Output the (x, y) coordinate of the center of the cell containing the given text.  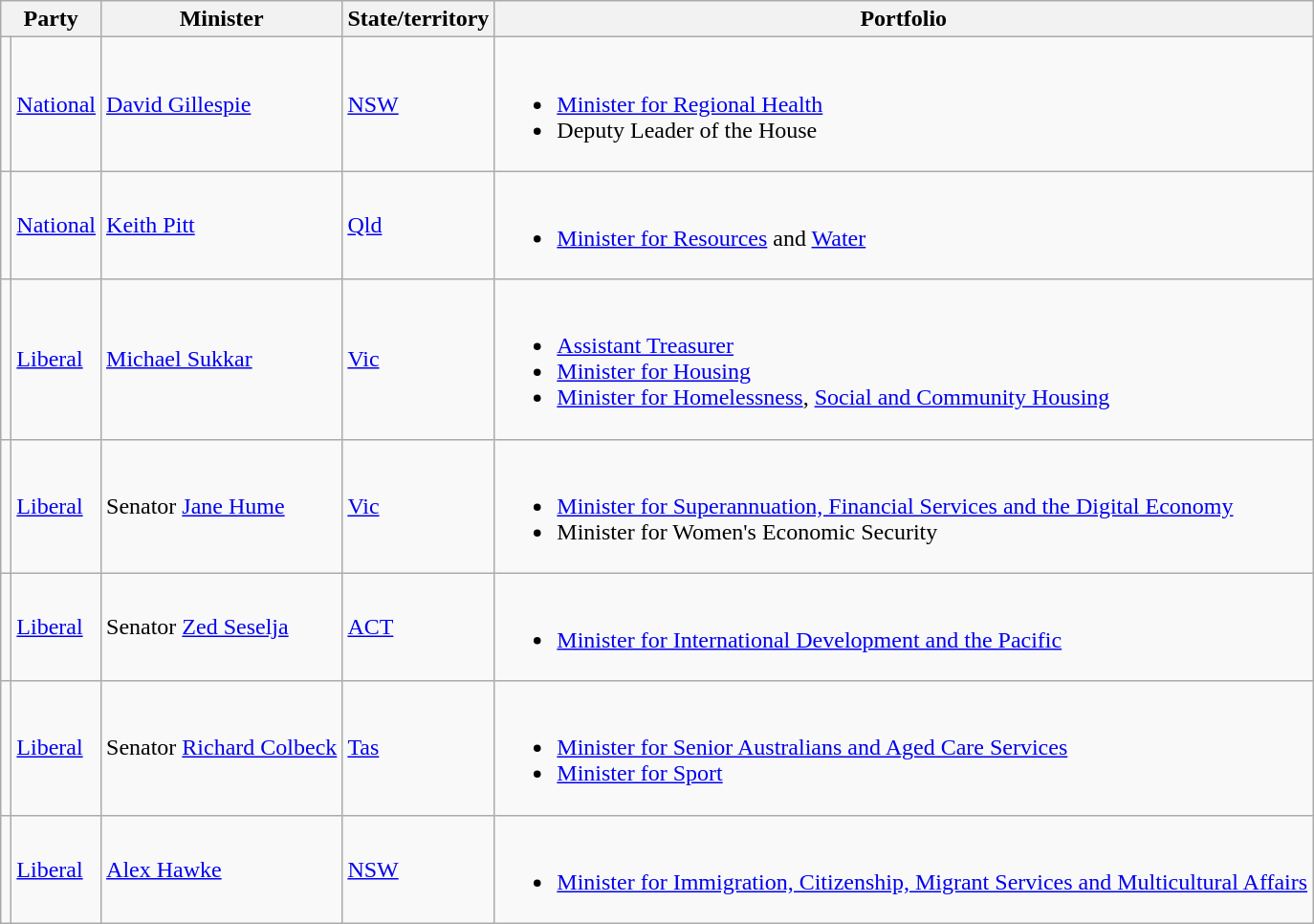
Minister for Immigration, Citizenship, Migrant Services and Multicultural Affairs (904, 869)
Assistant TreasurerMinister for HousingMinister for Homelessness, Social and Community Housing (904, 360)
Senator Richard Colbeck (222, 748)
State/territory (419, 19)
ACT (419, 627)
Minister for International Development and the Pacific (904, 627)
Minister for Resources and Water (904, 226)
Keith Pitt (222, 226)
Alex Hawke (222, 869)
Senator Jane Hume (222, 506)
Qld (419, 226)
Senator Zed Seselja (222, 627)
Minister (222, 19)
Minister for Superannuation, Financial Services and the Digital EconomyMinister for Women's Economic Security (904, 506)
Minister for Senior Australians and Aged Care ServicesMinister for Sport (904, 748)
Michael Sukkar (222, 360)
Minister for Regional HealthDeputy Leader of the House (904, 104)
Portfolio (904, 19)
Tas (419, 748)
Party (52, 19)
David Gillespie (222, 104)
